Return (x, y) of the center of cell containing provided text 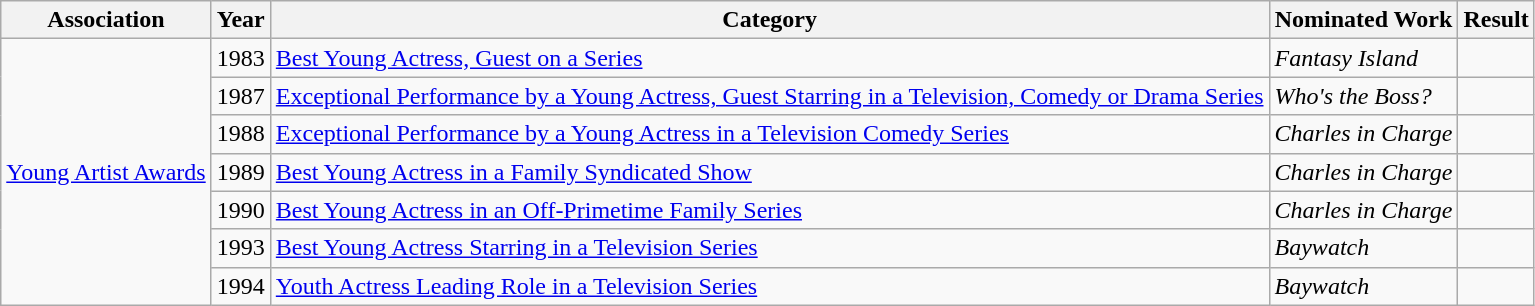
Nominated Work (1364, 20)
Best Young Actress Starring in a Television Series (770, 248)
Best Young Actress, Guest on a Series (770, 58)
1994 (240, 286)
Best Young Actress in a Family Syndicated Show (770, 172)
1990 (240, 210)
Category (770, 20)
1993 (240, 248)
Exceptional Performance by a Young Actress in a Television Comedy Series (770, 134)
1989 (240, 172)
Young Artist Awards (106, 172)
Youth Actress Leading Role in a Television Series (770, 286)
1988 (240, 134)
Exceptional Performance by a Young Actress, Guest Starring in a Television, Comedy or Drama Series (770, 96)
Best Young Actress in an Off-Primetime Family Series (770, 210)
Who's the Boss? (1364, 96)
Year (240, 20)
Fantasy Island (1364, 58)
1983 (240, 58)
Association (106, 20)
Result (1496, 20)
1987 (240, 96)
